Detect which cell encompasses the target text, then output its (X, Y) center coordinate. 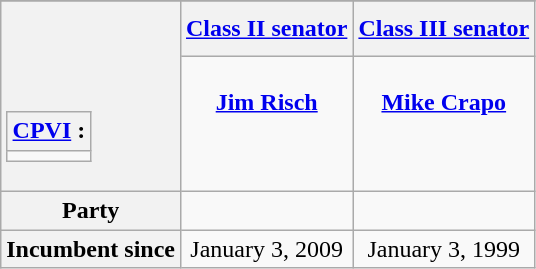
Incumbent since (91, 249)
January 3, 2009 (266, 249)
Party (91, 210)
Class II senator (266, 29)
January 3, 1999 (444, 249)
Jim Risch (266, 124)
Mike Crapo (444, 124)
Class III senator (444, 29)
